Find where the given text appears and provide that cell's center as (x, y) coordinate. 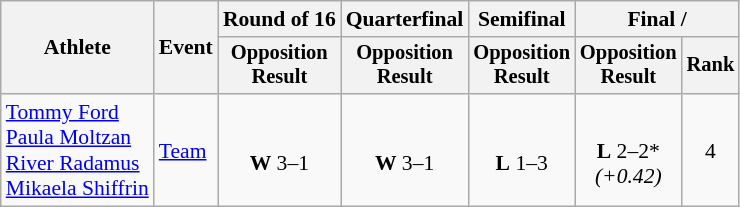
Semifinal (522, 19)
L 2–2*(+0.42) (628, 150)
Final / (657, 19)
Round of 16 (280, 19)
L 1–3 (522, 150)
Event (186, 48)
4 (711, 150)
Team (186, 150)
Athlete (78, 48)
Tommy FordPaula MoltzanRiver RadamusMikaela Shiffrin (78, 150)
Quarterfinal (405, 19)
Rank (711, 66)
